Output the [x, y] coordinate of the center of the cell containing the given text.  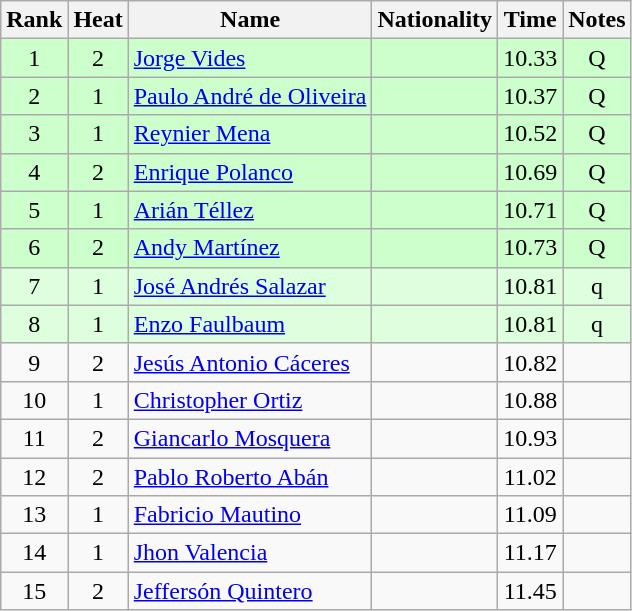
Time [530, 20]
Jeffersón Quintero [250, 591]
Jorge Vides [250, 58]
Giancarlo Mosquera [250, 438]
Heat [98, 20]
10.88 [530, 400]
3 [34, 134]
Rank [34, 20]
Reynier Mena [250, 134]
11.09 [530, 515]
10.82 [530, 362]
Nationality [435, 20]
10.37 [530, 96]
4 [34, 172]
10.93 [530, 438]
10.52 [530, 134]
Christopher Ortiz [250, 400]
7 [34, 286]
Jhon Valencia [250, 553]
Jesús Antonio Cáceres [250, 362]
15 [34, 591]
10.33 [530, 58]
14 [34, 553]
6 [34, 248]
10.73 [530, 248]
Enzo Faulbaum [250, 324]
12 [34, 477]
Arián Téllez [250, 210]
9 [34, 362]
11 [34, 438]
Notes [597, 20]
Pablo Roberto Abán [250, 477]
11.45 [530, 591]
Paulo André de Oliveira [250, 96]
11.17 [530, 553]
Enrique Polanco [250, 172]
Andy Martínez [250, 248]
Fabricio Mautino [250, 515]
10 [34, 400]
8 [34, 324]
13 [34, 515]
10.69 [530, 172]
11.02 [530, 477]
10.71 [530, 210]
5 [34, 210]
Name [250, 20]
José Andrés Salazar [250, 286]
